Detect which cell encompasses the target text, then output its (x, y) center coordinate. 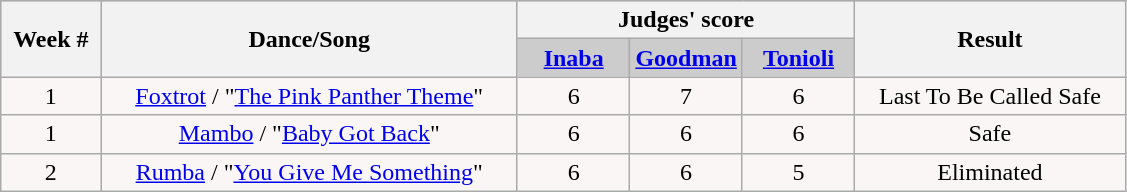
Judges' score (686, 20)
Foxtrot / "The Pink Panther Theme" (309, 96)
Mambo / "Baby Got Back" (309, 134)
Week # (51, 39)
Safe (990, 134)
Goodman (686, 58)
2 (51, 172)
Tonioli (798, 58)
Inaba (573, 58)
7 (686, 96)
Rumba / "You Give Me Something" (309, 172)
Result (990, 39)
Dance/Song (309, 39)
5 (798, 172)
Eliminated (990, 172)
Last To Be Called Safe (990, 96)
